Search for the cell housing the specified text and yield its [X, Y] center coordinate. 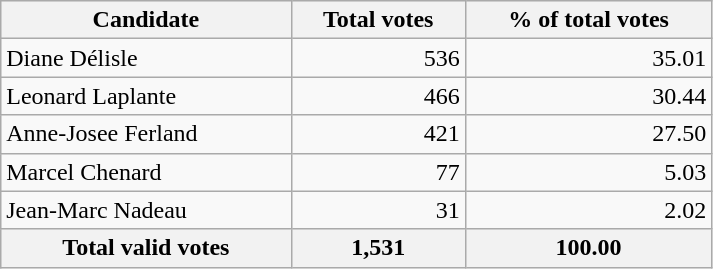
Diane Délisle [146, 58]
27.50 [588, 134]
Marcel Chenard [146, 172]
Anne-Josee Ferland [146, 134]
1,531 [378, 248]
Leonard Laplante [146, 96]
Candidate [146, 20]
30.44 [588, 96]
Jean-Marc Nadeau [146, 210]
2.02 [588, 210]
35.01 [588, 58]
5.03 [588, 172]
77 [378, 172]
100.00 [588, 248]
421 [378, 134]
Total valid votes [146, 248]
31 [378, 210]
466 [378, 96]
536 [378, 58]
Total votes [378, 20]
% of total votes [588, 20]
